From the cell containing the given text, extract its center point as [X, Y] coordinate. 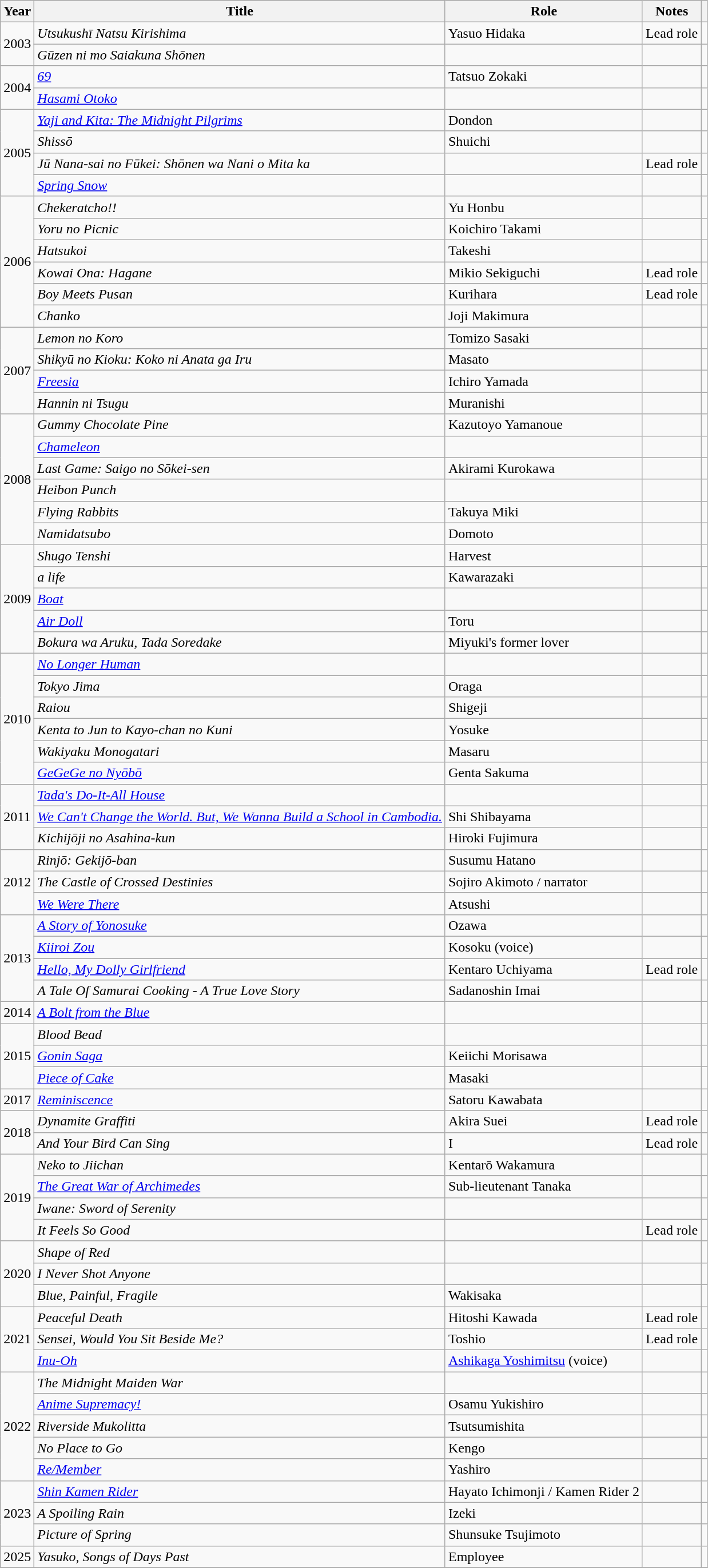
Hayato Ichimonji / Kamen Rider 2 [543, 1491]
Hasami Otoko [240, 98]
Kenta to Jun to Kayo-chan no Kuni [240, 730]
2004 [17, 87]
Shunsuke Tsujimoto [543, 1535]
Izeki [543, 1513]
2005 [17, 153]
We Can't Change the World. But, We Wanna Build a School in Cambodia. [240, 817]
The Great War of Archimedes [240, 1187]
Boat [240, 599]
The Midnight Maiden War [240, 1383]
Shikyū no Kioku: Koko ni Anata ga Iru [240, 360]
Spring Snow [240, 185]
2019 [17, 1197]
Title [240, 11]
2015 [17, 1056]
Koichiro Takami [543, 229]
Anime Supremacy! [240, 1404]
Masato [543, 360]
Ichiro Yamada [543, 381]
2025 [17, 1557]
Sadanoshin Imai [543, 991]
No Place to Go [240, 1448]
Rinjō: Gekijō-ban [240, 860]
Ashikaga Yoshimitsu (voice) [543, 1361]
Masaki [543, 1078]
Shin Kamen Rider [240, 1491]
Flying Rabbits [240, 512]
We Were There [240, 904]
Dondon [543, 120]
It Feels So Good [240, 1230]
Lemon no Koro [240, 338]
A Story of Yonosuke [240, 925]
Toshio [543, 1339]
And Your Bird Can Sing [240, 1143]
Reminiscence [240, 1100]
Employee [543, 1557]
Hiroki Fujimura [543, 838]
Piece of Cake [240, 1078]
2021 [17, 1339]
Shugo Tenshi [240, 555]
Neko to Jiichan [240, 1165]
Kentarō Wakamura [543, 1165]
Notes [671, 11]
Picture of Spring [240, 1535]
2009 [17, 599]
No Longer Human [240, 664]
Keiichi Morisawa [543, 1056]
Inu-Oh [240, 1361]
Yashiro [543, 1470]
Sojiro Akimoto / narrator [543, 882]
Ozawa [543, 925]
Re/Member [240, 1470]
I [543, 1143]
Tsutsumishita [543, 1426]
Shigeji [543, 708]
GeGeGe no Nyōbō [240, 773]
Mikio Sekiguchi [543, 273]
Muranishi [543, 403]
Role [543, 11]
Air Doll [240, 620]
Kawarazaki [543, 577]
Kengo [543, 1448]
Last Game: Saigo no Sōkei-sen [240, 468]
Boy Meets Pusan [240, 295]
Kentaro Uchiyama [543, 969]
Chameleon [240, 447]
Sensei, Would You Sit Beside Me? [240, 1339]
Joji Makimura [543, 316]
Peaceful Death [240, 1317]
2017 [17, 1100]
69 [240, 77]
The Castle of Crossed Destinies [240, 882]
A Spoiling Rain [240, 1513]
Wakisaka [543, 1295]
Toru [543, 620]
Bokura wa Aruku, Tada Soredake [240, 643]
Akirami Kurokawa [543, 468]
Gummy Chocolate Pine [240, 425]
2012 [17, 882]
Gonin Saga [240, 1056]
Utsukushī Natsu Kirishima [240, 33]
Tokyo Jima [240, 686]
2023 [17, 1513]
A Bolt from the Blue [240, 1013]
Takeshi [543, 250]
2020 [17, 1273]
Year [17, 11]
2011 [17, 817]
Hatsukoi [240, 250]
Harvest [543, 555]
Yosuke [543, 730]
Kichijōji no Asahina-kun [240, 838]
Blue, Painful, Fragile [240, 1295]
Kurihara [543, 295]
Domoto [543, 534]
Gūzen ni mo Saiakuna Shōnen [240, 55]
Namidatsubo [240, 534]
Yasuko, Songs of Days Past [240, 1557]
Chanko [240, 316]
2013 [17, 958]
Tomizo Sasaki [543, 338]
Iwane: Sword of Serenity [240, 1208]
Tada's Do-It-All House [240, 795]
Osamu Yukishiro [543, 1404]
Yoru no Picnic [240, 229]
Masaru [543, 751]
Atsushi [543, 904]
Blood Bead [240, 1034]
Shape of Red [240, 1252]
Akira Suei [543, 1121]
Shi Shibayama [543, 817]
Oraga [543, 686]
Jū Nana-sai no Fūkei: Shōnen wa Nani o Mita ka [240, 164]
a life [240, 577]
Hello, My Dolly Girlfriend [240, 969]
Riverside Mukolitta [240, 1426]
Freesia [240, 381]
2007 [17, 371]
Hitoshi Kawada [543, 1317]
Yasuo Hidaka [543, 33]
Genta Sakuma [543, 773]
Dynamite Graffiti [240, 1121]
A Tale Of Samurai Cooking - A True Love Story [240, 991]
2010 [17, 719]
2006 [17, 261]
Miyuki's former lover [543, 643]
Chekeratcho!! [240, 207]
Hannin ni Tsugu [240, 403]
Raiou [240, 708]
Susumu Hatano [543, 860]
2008 [17, 479]
Yu Honbu [543, 207]
2014 [17, 1013]
I Never Shot Anyone [240, 1273]
Takuya Miki [543, 512]
Kazutoyo Yamanoue [543, 425]
Shissō [240, 142]
2003 [17, 44]
Shuichi [543, 142]
Tatsuo Zokaki [543, 77]
2018 [17, 1132]
Kosoku (voice) [543, 947]
Yaji and Kita: The Midnight Pilgrims [240, 120]
Wakiyaku Monogatari [240, 751]
Kowai Ona: Hagane [240, 273]
Sub-lieutenant Tanaka [543, 1187]
Kiiroi Zou [240, 947]
Satoru Kawabata [543, 1100]
2022 [17, 1426]
Heibon Punch [240, 490]
